Determine the [x, y] coordinate at the center of the cell enclosing the given text.  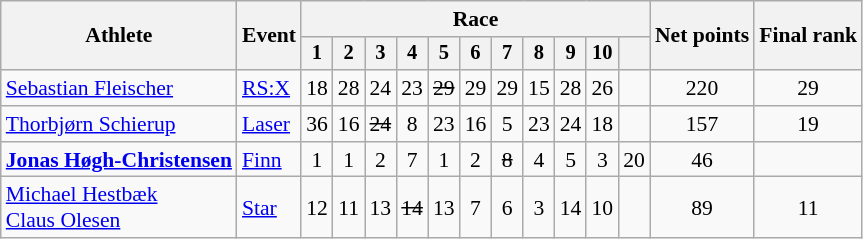
26 [602, 88]
Laser [269, 124]
46 [702, 160]
Event [269, 36]
Net points [702, 36]
Finn [269, 160]
Thorbjørn Schierup [119, 124]
Michael HestbækClaus Olesen [119, 208]
19 [808, 124]
Star [269, 208]
RS:X [269, 88]
89 [702, 208]
220 [702, 88]
Athlete [119, 36]
36 [317, 124]
20 [634, 160]
9 [571, 54]
157 [702, 124]
15 [539, 88]
Sebastian Fleischer [119, 88]
12 [317, 208]
Jonas Høgh-Christensen [119, 160]
Race [476, 19]
Final rank [808, 36]
